For the text-containing cell, return its midpoint in (x, y) coordinate format. 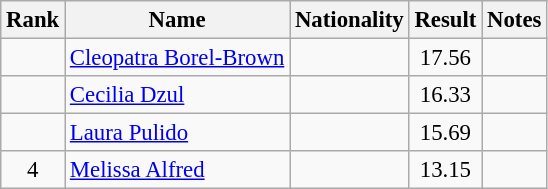
Result (446, 20)
15.69 (446, 133)
Cleopatra Borel-Brown (178, 58)
Rank (33, 20)
13.15 (446, 170)
Laura Pulido (178, 133)
4 (33, 170)
17.56 (446, 58)
Notes (514, 20)
Nationality (350, 20)
Name (178, 20)
Melissa Alfred (178, 170)
16.33 (446, 95)
Cecilia Dzul (178, 95)
